Output the [x, y] coordinate of the center of the cell containing the given text.  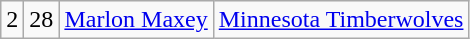
Minnesota Timberwolves [341, 20]
Marlon Maxey [136, 20]
2 [12, 20]
28 [42, 20]
